Detect which cell encompasses the target text, then output its [X, Y] center coordinate. 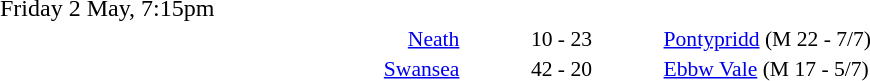
10 - 23 [561, 38]
